Extract the (x, y) coordinate from the center of the cell holding the provided text.  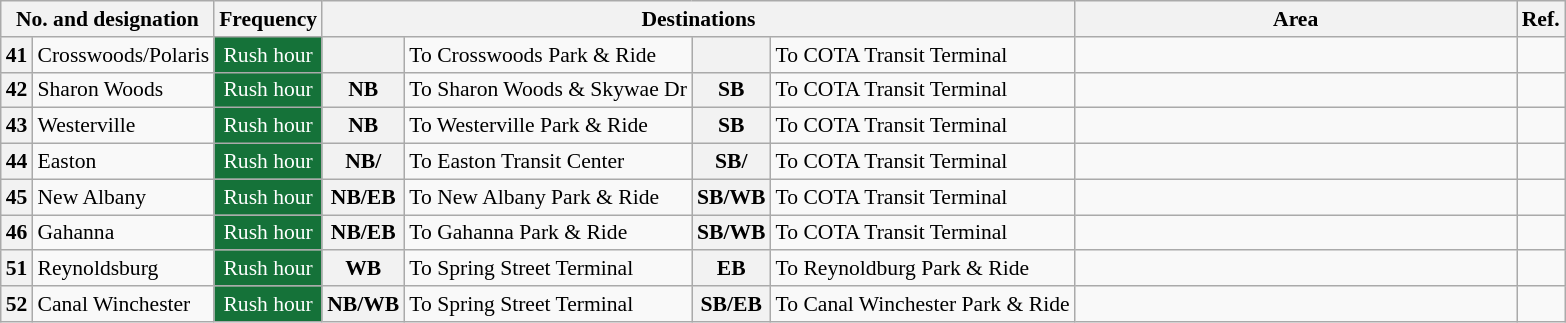
45 (17, 197)
NB/ (363, 162)
52 (17, 304)
SB/ (732, 162)
Ref. (1541, 19)
To Canal Winchester Park & Ride (922, 304)
To Sharon Woods & Skywae Dr (548, 90)
41 (17, 55)
51 (17, 269)
To Reynoldburg Park & Ride (922, 269)
Destinations (698, 19)
42 (17, 90)
SB/EB (732, 304)
To Gahanna Park & Ride (548, 233)
NB/WB (363, 304)
Gahanna (123, 233)
No. and designation (108, 19)
WB (363, 269)
43 (17, 126)
New Albany (123, 197)
Reynoldsburg (123, 269)
Crosswoods/Polaris (123, 55)
To Easton Transit Center (548, 162)
To New Albany Park & Ride (548, 197)
EB (732, 269)
To Westerville Park & Ride (548, 126)
Area (1296, 19)
Canal Winchester (123, 304)
Frequency (268, 19)
44 (17, 162)
To Crosswoods Park & Ride (548, 55)
Sharon Woods (123, 90)
Easton (123, 162)
Westerville (123, 126)
46 (17, 233)
